Search for the cell housing the specified text and yield its [X, Y] center coordinate. 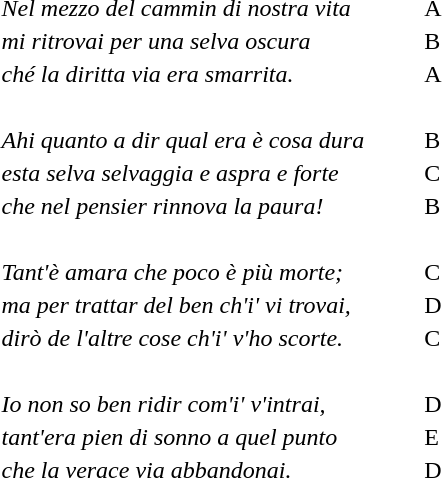
dirò de l'altre cose ch'i' v'ho scorte. [183, 338]
tant'era pien di sonno a quel punto [183, 437]
Tant'è amara che poco è più morte; [183, 272]
esta selva selvaggia e aspra e forte [183, 173]
che nel pensier rinnova la paura! [183, 206]
Ahi quanto a dir qual era è cosa dura [183, 140]
ma per trattar del ben ch'i' vi trovai, [183, 305]
ché la diritta via era smarrita. [183, 74]
mi ritrovai per una selva oscura [183, 41]
Io non so ben ridir com'i' v'intrai, [183, 404]
